Pinpoint the cell where the given text exists, returning its [x, y] midpoint coordinate. 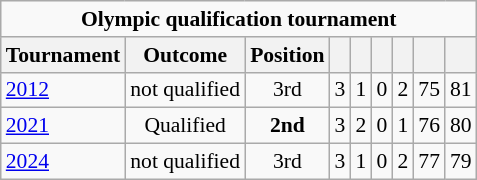
81 [461, 90]
Qualified [185, 126]
Olympic qualification tournament [239, 19]
2nd [287, 126]
Tournament [63, 55]
76 [429, 126]
77 [429, 162]
2012 [63, 90]
Outcome [185, 55]
75 [429, 90]
Position [287, 55]
2021 [63, 126]
2024 [63, 162]
80 [461, 126]
79 [461, 162]
